Scan for the cell matching the given text and deliver its [x, y] coordinate at center. 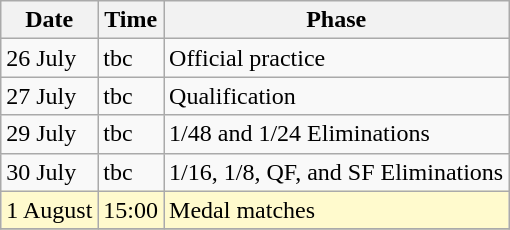
1/48 and 1/24 Eliminations [336, 134]
Date [50, 20]
Official practice [336, 58]
1/16, 1/8, QF, and SF Eliminations [336, 172]
Phase [336, 20]
1 August [50, 210]
Qualification [336, 96]
Time [131, 20]
27 July [50, 96]
26 July [50, 58]
15:00 [131, 210]
Medal matches [336, 210]
29 July [50, 134]
30 July [50, 172]
